Return (x, y) of the center of cell containing provided text 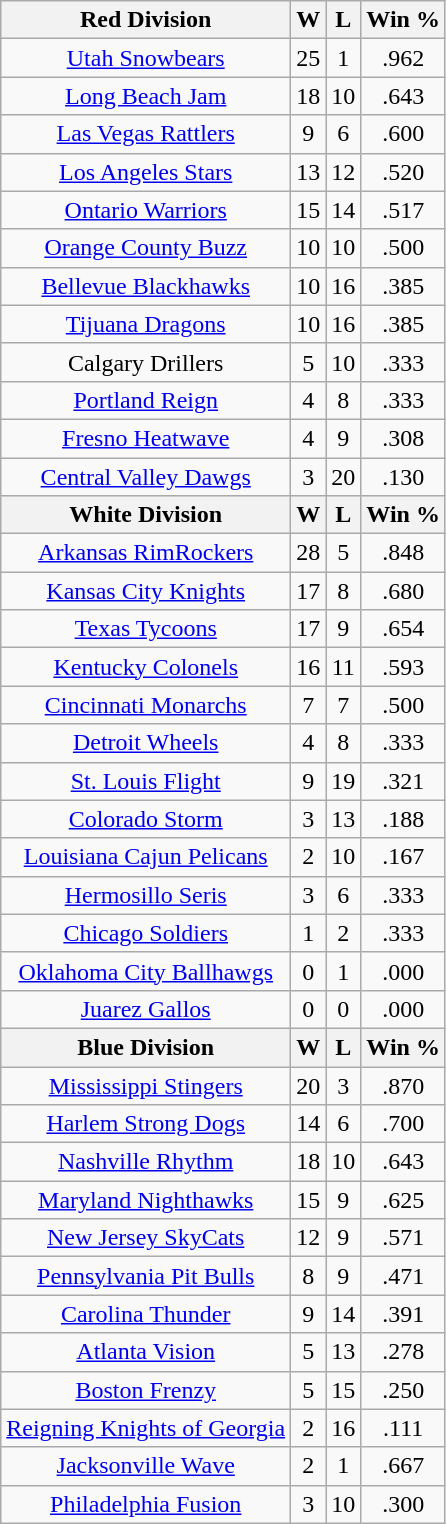
Long Beach Jam (146, 96)
Nashville Rhythm (146, 1162)
Pennsylvania Pit Bulls (146, 1276)
.667 (404, 1466)
Utah Snowbears (146, 58)
Hermosillo Seris (146, 895)
.571 (404, 1238)
St. Louis Flight (146, 781)
.250 (404, 1390)
Jacksonville Wave (146, 1466)
New Jersey SkyCats (146, 1238)
Atlanta Vision (146, 1352)
Ontario Warriors (146, 210)
.593 (404, 667)
.520 (404, 172)
Mississippi Stingers (146, 1085)
.680 (404, 591)
Fresno Heatwave (146, 438)
Bellevue Blackhawks (146, 286)
.600 (404, 134)
.625 (404, 1200)
Calgary Drillers (146, 362)
.167 (404, 857)
Texas Tycoons (146, 629)
.391 (404, 1314)
.111 (404, 1428)
Blue Division (146, 1047)
Oklahoma City Ballhawgs (146, 971)
19 (344, 781)
Boston Frenzy (146, 1390)
Portland Reign (146, 400)
Central Valley Dawgs (146, 477)
.700 (404, 1124)
25 (308, 58)
Maryland Nighthawks (146, 1200)
Kansas City Knights (146, 591)
Colorado Storm (146, 819)
.130 (404, 477)
Orange County Buzz (146, 248)
.654 (404, 629)
.321 (404, 781)
.870 (404, 1085)
Arkansas RimRockers (146, 553)
Carolina Thunder (146, 1314)
11 (344, 667)
.188 (404, 819)
Louisiana Cajun Pelicans (146, 857)
.300 (404, 1504)
Los Angeles Stars (146, 172)
Reigning Knights of Georgia (146, 1428)
.962 (404, 58)
.517 (404, 210)
Philadelphia Fusion (146, 1504)
.308 (404, 438)
Las Vegas Rattlers (146, 134)
.471 (404, 1276)
Harlem Strong Dogs (146, 1124)
Red Division (146, 20)
Chicago Soldiers (146, 933)
Detroit Wheels (146, 743)
.848 (404, 553)
.278 (404, 1352)
28 (308, 553)
Tijuana Dragons (146, 324)
Juarez Gallos (146, 1009)
Kentucky Colonels (146, 667)
White Division (146, 515)
Cincinnati Monarchs (146, 705)
